Scan for the cell matching the given text and deliver its [X, Y] coordinate at center. 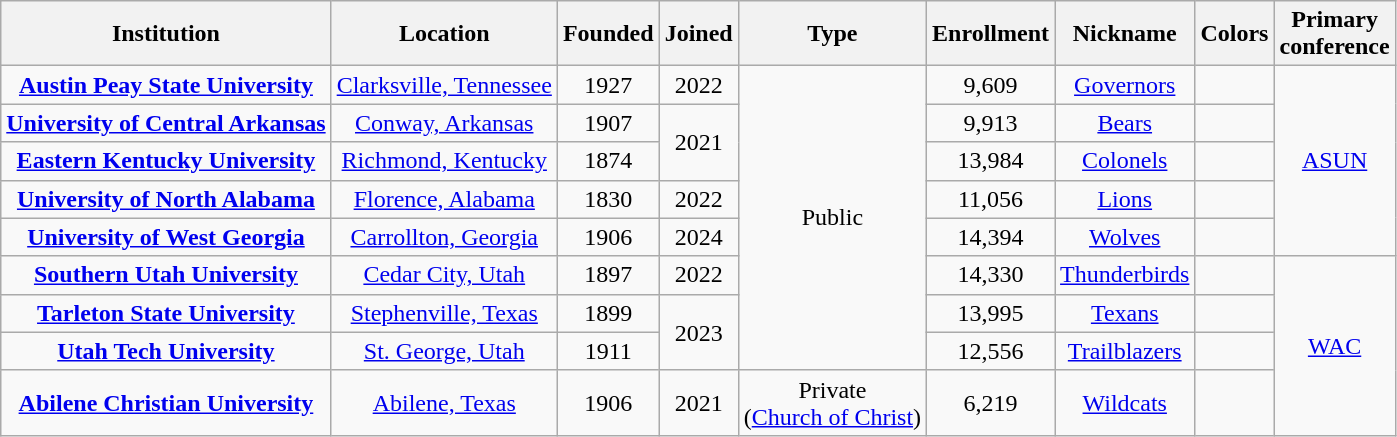
Wildcats [1125, 402]
13,984 [991, 161]
University of West Georgia [166, 237]
Austin Peay State University [166, 85]
Abilene, Texas [444, 402]
1830 [608, 199]
Southern Utah University [166, 275]
Bears [1125, 123]
Florence, Alabama [444, 199]
Colonels [1125, 161]
WAC [1334, 346]
Stephenville, Texas [444, 313]
Joined [698, 34]
Wolves [1125, 237]
Founded [608, 34]
Conway, Arkansas [444, 123]
11,056 [991, 199]
9,913 [991, 123]
Governors [1125, 85]
13,995 [991, 313]
Tarleton State University [166, 313]
Institution [166, 34]
1899 [608, 313]
1907 [608, 123]
Clarksville, Tennessee [444, 85]
Trailblazers [1125, 351]
Primaryconference [1334, 34]
14,330 [991, 275]
Texans [1125, 313]
Nickname [1125, 34]
Public [832, 218]
1927 [608, 85]
Location [444, 34]
Cedar City, Utah [444, 275]
1874 [608, 161]
Utah Tech University [166, 351]
14,394 [991, 237]
Type [832, 34]
1897 [608, 275]
Richmond, Kentucky [444, 161]
University of North Alabama [166, 199]
Eastern Kentucky University [166, 161]
6,219 [991, 402]
Lions [1125, 199]
Enrollment [991, 34]
St. George, Utah [444, 351]
Thunderbirds [1125, 275]
University of Central Arkansas [166, 123]
1911 [608, 351]
2024 [698, 237]
ASUN [1334, 161]
12,556 [991, 351]
Colors [1234, 34]
Private(Church of Christ) [832, 402]
2023 [698, 332]
9,609 [991, 85]
Abilene Christian University [166, 402]
Carrollton, Georgia [444, 237]
